Detect which cell encompasses the target text, then output its [x, y] center coordinate. 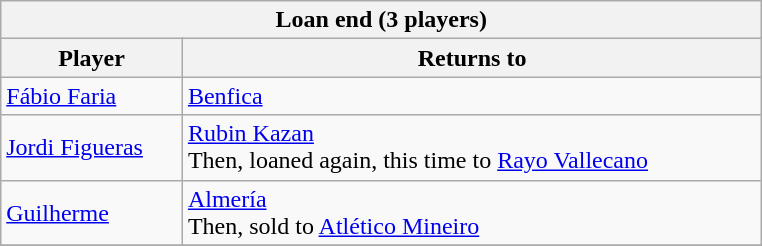
AlmeríaThen, sold to Atlético Mineiro [472, 212]
Benfica [472, 96]
Player [92, 58]
Returns to [472, 58]
Jordi Figueras [92, 148]
Fábio Faria [92, 96]
Rubin KazanThen, loaned again, this time to Rayo Vallecano [472, 148]
Loan end (3 players) [382, 20]
Guilherme [92, 212]
